Pinpoint the cell where the given text exists, returning its [X, Y] midpoint coordinate. 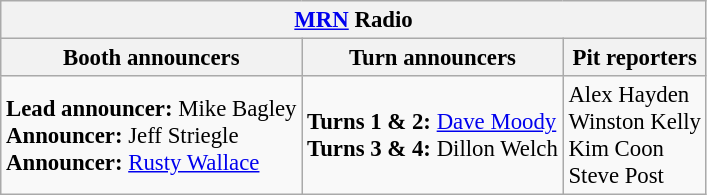
Turns 1 & 2: Dave MoodyTurns 3 & 4: Dillon Welch [432, 136]
Alex HaydenWinston KellyKim CoonSteve Post [634, 136]
Booth announcers [152, 58]
Lead announcer: Mike BagleyAnnouncer: Jeff StriegleAnnouncer: Rusty Wallace [152, 136]
MRN Radio [354, 20]
Turn announcers [432, 58]
Pit reporters [634, 58]
